Output the [x, y] coordinate of the center of the cell containing the given text.  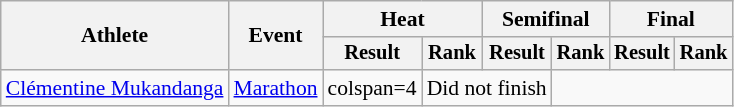
Heat [403, 19]
Event [275, 36]
Clémentine Mukandanga [115, 88]
Athlete [115, 36]
Semifinal [546, 19]
Did not finish [487, 88]
colspan=4 [372, 88]
Marathon [275, 88]
Final [670, 19]
